Identify which cell holds the provided text, then report its (X, Y) central coordinate. 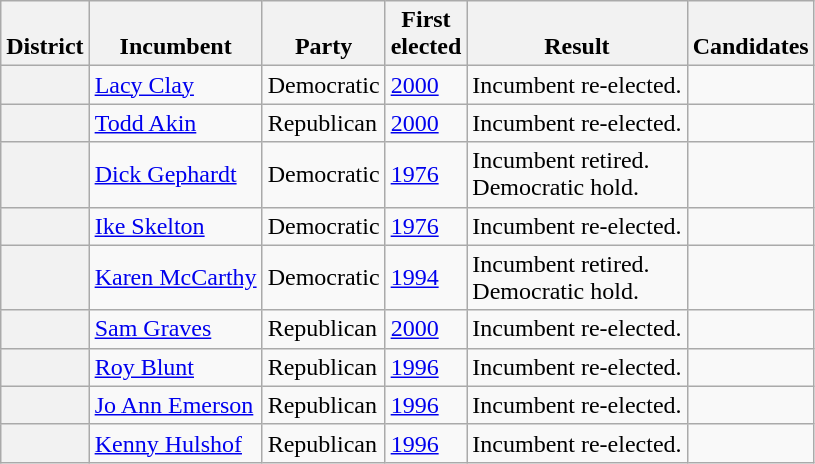
Jo Ann Emerson (176, 405)
Kenny Hulshof (176, 443)
District (45, 34)
Result (577, 34)
Lacy Clay (176, 85)
Roy Blunt (176, 367)
Sam Graves (176, 329)
Candidates (750, 34)
Dick Gephardt (176, 174)
Party (324, 34)
1994 (426, 278)
Karen McCarthy (176, 278)
Todd Akin (176, 123)
Incumbent (176, 34)
Ike Skelton (176, 226)
Firstelected (426, 34)
